Return the (x, y) coordinate for the center point of the cell that contains the specified text.  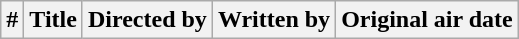
Title (54, 20)
# (12, 20)
Original air date (428, 20)
Directed by (147, 20)
Written by (274, 20)
